Capture the cell that displays the provided text and extract its (x, y) central coordinate. 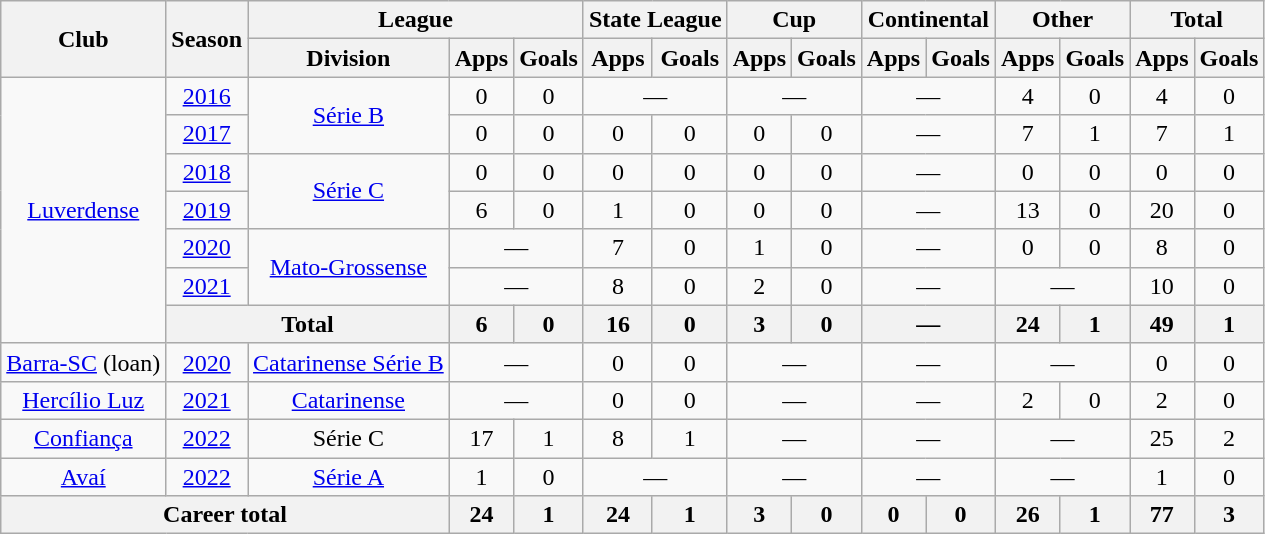
2018 (207, 172)
17 (481, 438)
Série A (349, 477)
26 (1027, 515)
77 (1162, 515)
2016 (207, 96)
State League (655, 20)
Série B (349, 115)
Continental (928, 20)
Season (207, 39)
2019 (207, 210)
20 (1162, 210)
Division (349, 58)
16 (618, 324)
Other (1062, 20)
Mato-Grossense (349, 267)
Barra-SC (loan) (84, 362)
Club (84, 39)
Confiança (84, 438)
Catarinense (349, 400)
Career total (225, 515)
49 (1162, 324)
10 (1162, 286)
Hercílio Luz (84, 400)
Luverdense (84, 210)
Catarinense Série B (349, 362)
Cup (794, 20)
League (416, 20)
Avaí (84, 477)
25 (1162, 438)
2017 (207, 134)
13 (1027, 210)
